Determine the [x, y] coordinate at the center of the cell enclosing the given text.  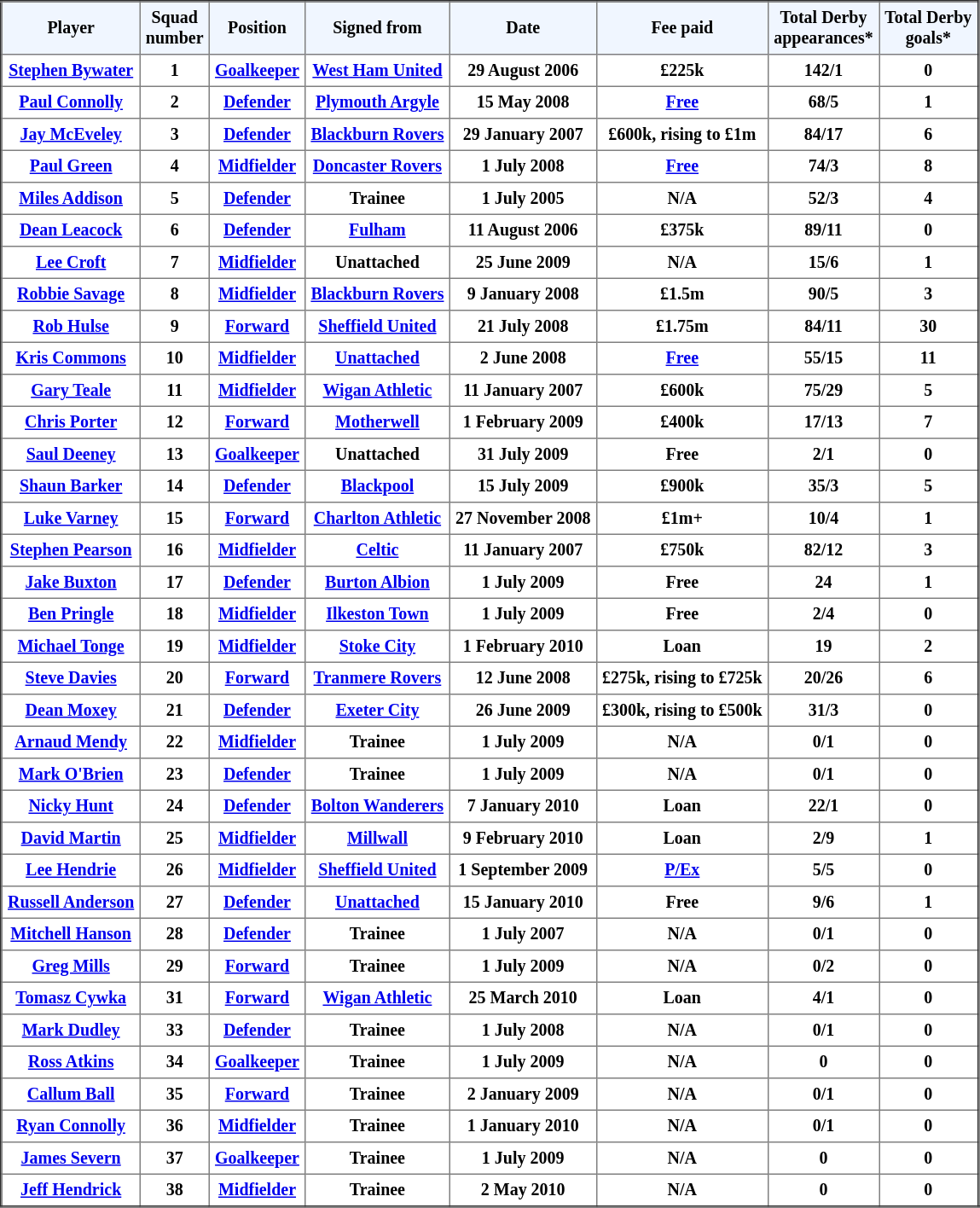
Russell Anderson [72, 903]
84/17 [823, 135]
1 September 2009 [523, 870]
2/9 [823, 839]
29 January 2007 [523, 135]
Ross Atkins [72, 1062]
14 [174, 486]
£375k [682, 230]
25 [174, 839]
Miles Addison [72, 199]
84/11 [823, 327]
Steve Davies [72, 678]
£600k [682, 391]
15 [174, 519]
P/Ex [682, 870]
Plymouth Argyle [378, 102]
15/6 [823, 263]
35/3 [823, 486]
142/1 [823, 71]
£750k [682, 550]
Fee paid [682, 28]
Motherwell [378, 422]
Chris Porter [72, 422]
7 January 2010 [523, 806]
Greg Mills [72, 967]
34 [174, 1062]
Michael Tonge [72, 647]
Blackpool [378, 486]
Tomasz Cywka [72, 998]
£1.75m [682, 327]
Kris Commons [72, 358]
20 [174, 678]
Robbie Savage [72, 294]
£300k, rising to £500k [682, 711]
Ben Pringle [72, 614]
£275k, rising to £725k [682, 678]
16 [174, 550]
Luke Varney [72, 519]
13 [174, 455]
Date [523, 28]
74/3 [823, 166]
West Ham United [378, 71]
1 July 2005 [523, 199]
2 May 2010 [523, 1190]
Position [257, 28]
Player [72, 28]
29 August 2006 [523, 71]
Doncaster Rovers [378, 166]
75/29 [823, 391]
30 [929, 327]
37 [174, 1159]
10/4 [823, 519]
29 [174, 967]
31 [174, 998]
£1m+ [682, 519]
12 June 2008 [523, 678]
Arnaud Mendy [72, 742]
Jeff Hendrick [72, 1190]
4/1 [823, 998]
52/3 [823, 199]
21 [174, 711]
11 August 2006 [523, 230]
27 November 2008 [523, 519]
10 [174, 358]
£225k [682, 71]
Rob Hulse [72, 327]
Mitchell Hanson [72, 934]
Tranmere Rovers [378, 678]
15 January 2010 [523, 903]
9 [174, 327]
22 [174, 742]
Nicky Hunt [72, 806]
Dean Moxey [72, 711]
2/1 [823, 455]
Millwall [378, 839]
12 [174, 422]
Ryan Connolly [72, 1126]
Total Derby goals* [929, 28]
Mark O'Brien [72, 775]
35 [174, 1095]
Lee Hendrie [72, 870]
27 [174, 903]
Charlton Athletic [378, 519]
Burton Albion [378, 583]
23 [174, 775]
Total Derbyappearances* [823, 28]
25 March 2010 [523, 998]
Squad number [174, 28]
22/1 [823, 806]
15 July 2009 [523, 486]
89/11 [823, 230]
15 May 2008 [523, 102]
1 July 2007 [523, 934]
Paul Green [72, 166]
90/5 [823, 294]
20/26 [823, 678]
Bolton Wanderers [378, 806]
55/15 [823, 358]
2 June 2008 [523, 358]
Callum Ball [72, 1095]
26 June 2009 [523, 711]
17/13 [823, 422]
33 [174, 1031]
Lee Croft [72, 263]
James Severn [72, 1159]
1 February 2010 [523, 647]
Signed from [378, 28]
Exeter City [378, 711]
Stephen Pearson [72, 550]
17 [174, 583]
28 [174, 934]
1 January 2010 [523, 1126]
2 January 2009 [523, 1095]
26 [174, 870]
Jake Buxton [72, 583]
Dean Leacock [72, 230]
Paul Connolly [72, 102]
Shaun Barker [72, 486]
38 [174, 1190]
Mark Dudley [72, 1031]
2/4 [823, 614]
21 July 2008 [523, 327]
9 January 2008 [523, 294]
Saul Deeney [72, 455]
Stoke City [378, 647]
Fulham [378, 230]
18 [174, 614]
31 July 2009 [523, 455]
5/5 [823, 870]
82/12 [823, 550]
0/2 [823, 967]
£900k [682, 486]
Ilkeston Town [378, 614]
£600k, rising to £1m [682, 135]
£1.5m [682, 294]
Stephen Bywater [72, 71]
25 June 2009 [523, 263]
Jay McEveley [72, 135]
9/6 [823, 903]
9 February 2010 [523, 839]
31/3 [823, 711]
Celtic [378, 550]
36 [174, 1126]
Gary Teale [72, 391]
£400k [682, 422]
1 February 2009 [523, 422]
68/5 [823, 102]
David Martin [72, 839]
